Capture the cell that displays the provided text and extract its (X, Y) central coordinate. 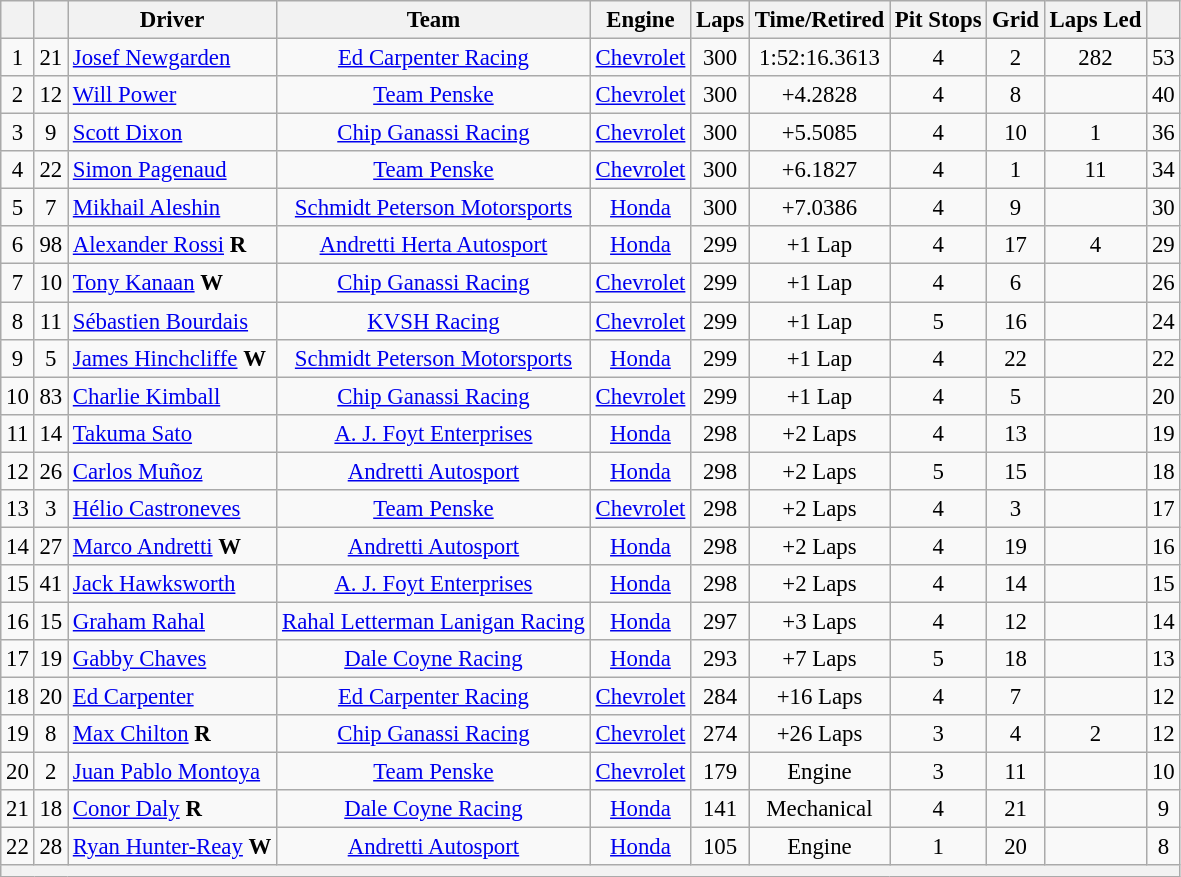
Sébastien Bourdais (172, 321)
Ryan Hunter-Reay W (172, 847)
41 (50, 584)
Conor Daly R (172, 809)
Hélio Castroneves (172, 509)
Time/Retired (819, 20)
Laps Led (1095, 20)
KVSH Racing (434, 321)
24 (1164, 321)
Mikhail Aleshin (172, 208)
Mechanical (819, 809)
Will Power (172, 95)
284 (720, 697)
30 (1164, 208)
105 (720, 847)
98 (50, 245)
Grid (1016, 20)
83 (50, 396)
Gabby Chaves (172, 659)
28 (50, 847)
Simon Pagenaud (172, 170)
Marco Andretti W (172, 546)
Takuma Sato (172, 433)
James Hinchcliffe W (172, 358)
179 (720, 772)
Max Chilton R (172, 734)
53 (1164, 58)
Andretti Herta Autosport (434, 245)
Josef Newgarden (172, 58)
+7 Laps (819, 659)
293 (720, 659)
141 (720, 809)
+4.2828 (819, 95)
Juan Pablo Montoya (172, 772)
Pit Stops (938, 20)
36 (1164, 133)
+7.0386 (819, 208)
29 (1164, 245)
1:52:16.3613 (819, 58)
+6.1827 (819, 170)
34 (1164, 170)
Team (434, 20)
Jack Hawksworth (172, 584)
282 (1095, 58)
40 (1164, 95)
+5.5085 (819, 133)
Carlos Muñoz (172, 471)
Graham Rahal (172, 621)
Ed Carpenter (172, 697)
Alexander Rossi R (172, 245)
+26 Laps (819, 734)
Rahal Letterman Lanigan Racing (434, 621)
+16 Laps (819, 697)
Tony Kanaan W (172, 283)
297 (720, 621)
Scott Dixon (172, 133)
Laps (720, 20)
27 (50, 546)
274 (720, 734)
Driver (172, 20)
+3 Laps (819, 621)
Charlie Kimball (172, 396)
